Search for the cell housing the specified text and yield its [X, Y] center coordinate. 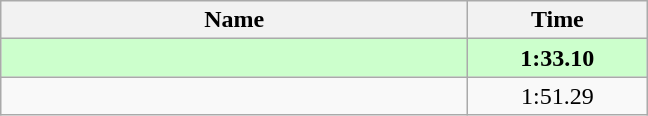
Name [234, 20]
1:33.10 [558, 58]
Time [558, 20]
1:51.29 [558, 96]
